Extract the [X, Y] coordinate from the center of the cell holding the provided text.  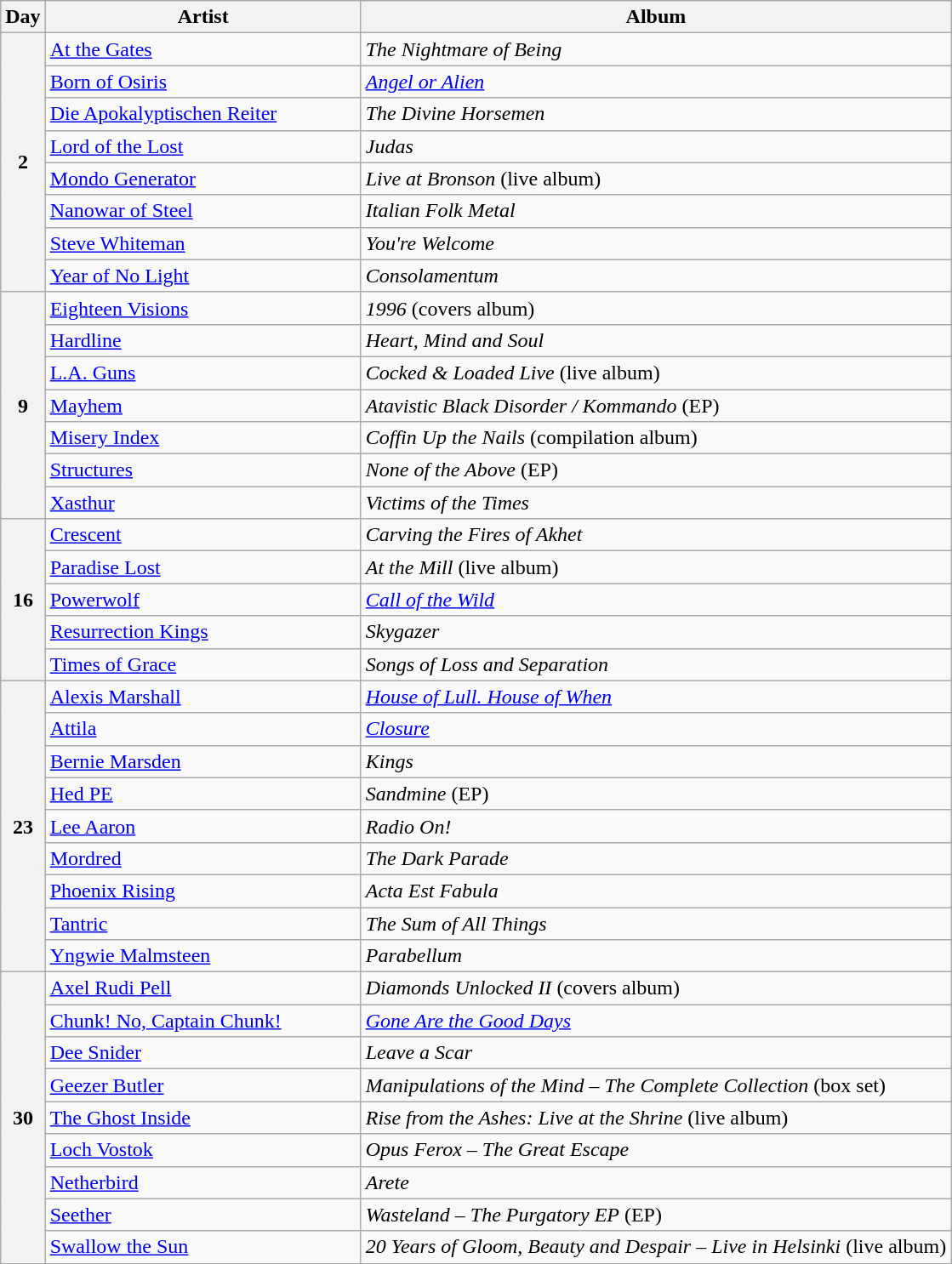
Seether [202, 1215]
The Divine Horsemen [655, 114]
Live at Bronson (live album) [655, 179]
Arete [655, 1182]
Steve Whiteman [202, 243]
Eighteen Visions [202, 308]
Lord of the Lost [202, 146]
Powerwolf [202, 600]
The Dark Parade [655, 858]
Italian Folk Metal [655, 211]
Hed PE [202, 794]
Loch Vostok [202, 1150]
Manipulations of the Mind – The Complete Collection (box set) [655, 1085]
Consolamentum [655, 276]
Songs of Loss and Separation [655, 664]
Mordred [202, 858]
Resurrection Kings [202, 632]
Skygazer [655, 632]
Wasteland – The Purgatory EP (EP) [655, 1215]
2 [23, 162]
Leave a Scar [655, 1053]
The Ghost Inside [202, 1118]
Acta Est Fabula [655, 891]
The Sum of All Things [655, 923]
Tantric [202, 923]
Attila [202, 729]
Victims of the Times [655, 503]
Dee Snider [202, 1053]
Cocked & Loaded Live (live album) [655, 373]
Yngwie Malmsteen [202, 956]
You're Welcome [655, 243]
Opus Ferox – The Great Escape [655, 1150]
Mondo Generator [202, 179]
Judas [655, 146]
Hardline [202, 340]
23 [23, 827]
Carving the Fires of Akhet [655, 535]
Chunk! No, Captain Chunk! [202, 1021]
L.A. Guns [202, 373]
At the Mill (live album) [655, 567]
House of Lull. House of When [655, 697]
Heart, Mind and Soul [655, 340]
Kings [655, 761]
Born of Osiris [202, 82]
Structures [202, 470]
Netherbird [202, 1182]
20 Years of Gloom, Beauty and Despair – Live in Helsinki (live album) [655, 1247]
Call of the Wild [655, 600]
Alexis Marshall [202, 697]
Bernie Marsden [202, 761]
Gone Are the Good Days [655, 1021]
1996 (covers album) [655, 308]
Lee Aaron [202, 826]
Geezer Butler [202, 1085]
Crescent [202, 535]
Swallow the Sun [202, 1247]
Times of Grace [202, 664]
None of the Above (EP) [655, 470]
Axel Rudi Pell [202, 988]
Parabellum [655, 956]
Day [23, 17]
30 [23, 1118]
Artist [202, 17]
Rise from the Ashes: Live at the Shrine (live album) [655, 1118]
Atavistic Black Disorder / Kommando (EP) [655, 406]
16 [23, 600]
Radio On! [655, 826]
Diamonds Unlocked II (covers album) [655, 988]
Phoenix Rising [202, 891]
Nanowar of Steel [202, 211]
Xasthur [202, 503]
Closure [655, 729]
Sandmine (EP) [655, 794]
Misery Index [202, 438]
At the Gates [202, 49]
Angel or Alien [655, 82]
Year of No Light [202, 276]
Die Apokalyptischen Reiter [202, 114]
The Nightmare of Being [655, 49]
Album [655, 17]
Mayhem [202, 406]
Paradise Lost [202, 567]
Coffin Up the Nails (compilation album) [655, 438]
9 [23, 405]
